Scan for the cell matching the given text and deliver its [x, y] coordinate at center. 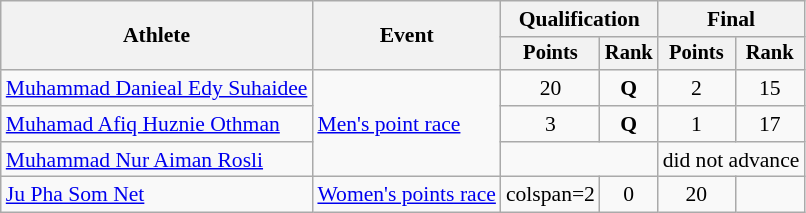
15 [770, 88]
2 [696, 88]
Women's points race [406, 195]
colspan=2 [550, 195]
Muhammad Danieal Edy Suhaidee [157, 88]
Men's point race [406, 124]
Muhamad Afiq Huznie Othman [157, 124]
1 [696, 124]
0 [629, 195]
Final [732, 19]
Event [406, 36]
3 [550, 124]
did not advance [732, 160]
Qualification [580, 19]
Ju Pha Som Net [157, 195]
Athlete [157, 36]
17 [770, 124]
Muhammad Nur Aiman Rosli [157, 160]
